Locate the cell with the specified text and output its [X, Y] center coordinate. 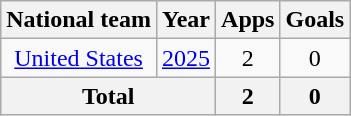
Goals [315, 20]
Total [108, 96]
Apps [248, 20]
Year [186, 20]
2025 [186, 58]
United States [79, 58]
National team [79, 20]
